Detect which cell encompasses the target text, then output its [x, y] center coordinate. 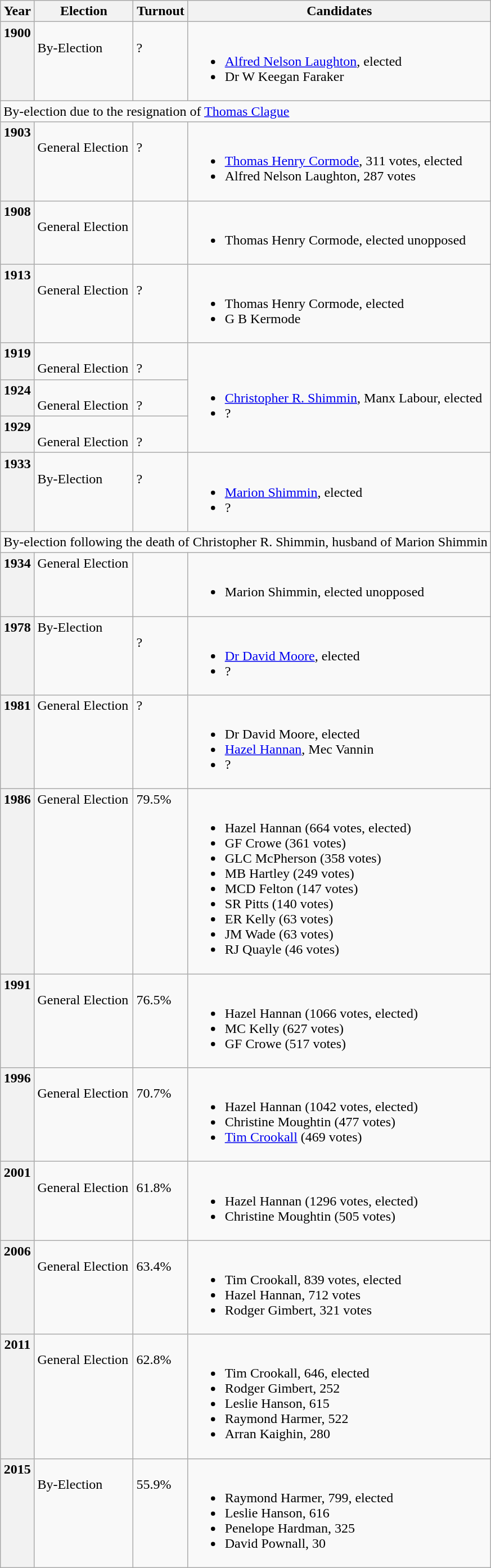
1933 [17, 492]
Hazel Hannan (1296 votes, elected)Christine Moughtin (505 votes) [339, 1201]
Year [17, 11]
1908 [17, 233]
63.4% [161, 1287]
2001 [17, 1201]
1978 [17, 655]
1996 [17, 1115]
By-election due to the resignation of Thomas Clague [246, 111]
76.5% [161, 1021]
Tim Crookall, 646, electedRodger Gimbert, 252Leslie Hanson, 615Raymond Harmer, 522Arran Kaighin, 280 [339, 1396]
Thomas Henry Cormode, 311 votes, electedAlfred Nelson Laughton, 287 votes [339, 161]
1934 [17, 584]
Alfred Nelson Laughton, electedDr W Keegan Faraker [339, 61]
1913 [17, 303]
1903 [17, 161]
1919 [17, 361]
Raymond Harmer, 799, electedLeslie Hanson, 616Penelope Hardman, 325David Pownall, 30 [339, 1513]
79.5% [161, 881]
By-election following the death of Christopher R. Shimmin, husband of Marion Shimmin [246, 542]
61.8% [161, 1201]
2006 [17, 1287]
Thomas Henry Cormode, electedG B Kermode [339, 303]
1924 [17, 398]
Marion Shimmin, elected unopposed [339, 584]
2015 [17, 1513]
Thomas Henry Cormode, elected unopposed [339, 233]
1929 [17, 434]
1991 [17, 1021]
1900 [17, 61]
Dr David Moore, electedHazel Hannan, Mec Vannin? [339, 742]
62.8% [161, 1396]
1981 [17, 742]
1986 [17, 881]
Hazel Hannan (1042 votes, elected)Christine Moughtin (477 votes)Tim Crookall (469 votes) [339, 1115]
Hazel Hannan (1066 votes, elected)MC Kelly (627 votes)GF Crowe (517 votes) [339, 1021]
Tim Crookall, 839 votes, electedHazel Hannan, 712 votesRodger Gimbert, 321 votes [339, 1287]
2011 [17, 1396]
70.7% [161, 1115]
55.9% [161, 1513]
Christopher R. Shimmin, Manx Labour, elected? [339, 398]
Turnout [161, 11]
Candidates [339, 11]
Dr David Moore, elected? [339, 655]
Election [84, 11]
Marion Shimmin, elected? [339, 492]
